For the text-containing cell, return its midpoint in [x, y] coordinate format. 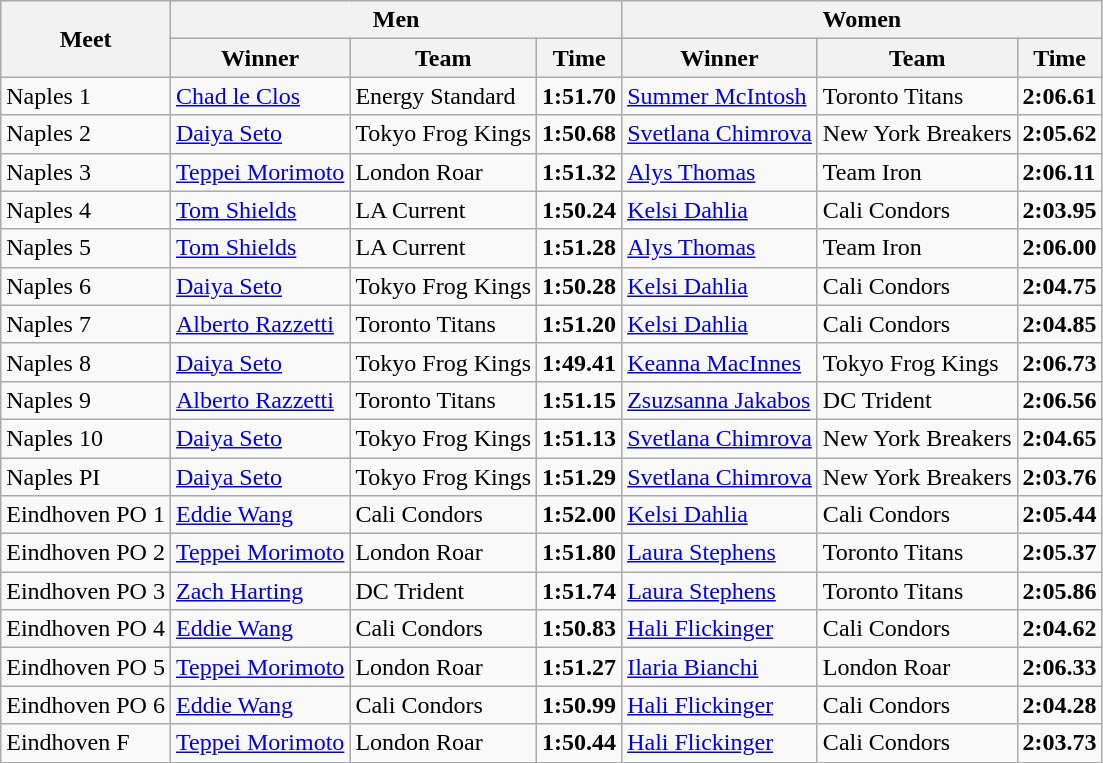
Naples 5 [86, 248]
Naples 6 [86, 286]
Keanna MacInnes [720, 362]
Naples 3 [86, 172]
Naples 1 [86, 96]
Energy Standard [444, 96]
2:03.73 [1060, 743]
1:52.00 [580, 515]
1:50.24 [580, 210]
Meet [86, 39]
Naples 8 [86, 362]
1:50.68 [580, 134]
Zsuzsanna Jakabos [720, 400]
1:51.32 [580, 172]
2:06.11 [1060, 172]
2:04.65 [1060, 438]
1:51.13 [580, 438]
2:04.62 [1060, 629]
1:50.83 [580, 629]
Naples 10 [86, 438]
Zach Harting [260, 591]
Eindhoven PO 3 [86, 591]
Eindhoven PO 2 [86, 553]
Eindhoven PO 1 [86, 515]
Naples 7 [86, 324]
Summer McIntosh [720, 96]
Chad le Clos [260, 96]
2:04.85 [1060, 324]
1:51.74 [580, 591]
Eindhoven F [86, 743]
2:05.62 [1060, 134]
1:51.29 [580, 477]
2:05.44 [1060, 515]
1:51.70 [580, 96]
Eindhoven PO 5 [86, 667]
2:03.76 [1060, 477]
2:06.61 [1060, 96]
Naples 9 [86, 400]
1:51.80 [580, 553]
2:03.95 [1060, 210]
1:50.44 [580, 743]
1:51.27 [580, 667]
Naples PI [86, 477]
Naples 4 [86, 210]
Ilaria Bianchi [720, 667]
2:05.37 [1060, 553]
1:51.15 [580, 400]
Men [396, 20]
1:49.41 [580, 362]
2:05.86 [1060, 591]
Eindhoven PO 4 [86, 629]
Naples 2 [86, 134]
1:51.28 [580, 248]
Eindhoven PO 6 [86, 705]
2:06.56 [1060, 400]
Women [862, 20]
2:06.00 [1060, 248]
2:04.75 [1060, 286]
2:04.28 [1060, 705]
1:51.20 [580, 324]
1:50.99 [580, 705]
2:06.73 [1060, 362]
1:50.28 [580, 286]
2:06.33 [1060, 667]
